Capture the cell that displays the provided text and extract its (X, Y) central coordinate. 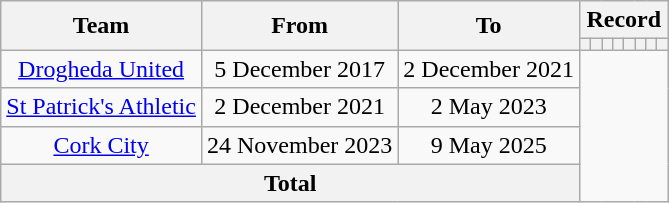
2 May 2023 (489, 107)
9 May 2025 (489, 145)
Drogheda United (102, 69)
To (489, 26)
St Patrick's Athletic (102, 107)
Total (290, 183)
Record (623, 20)
Team (102, 26)
24 November 2023 (299, 145)
Cork City (102, 145)
From (299, 26)
5 December 2017 (299, 69)
